Identify which cell holds the provided text, then report its (X, Y) central coordinate. 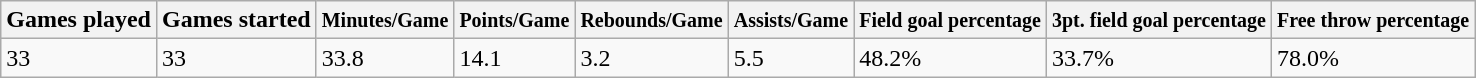
78.0% (1372, 58)
3.2 (652, 58)
3pt. field goal percentage (1158, 20)
Points/Game (514, 20)
Minutes/Game (385, 20)
Field goal percentage (950, 20)
33.7% (1158, 58)
5.5 (790, 58)
Games played (79, 20)
Games started (236, 20)
48.2% (950, 58)
14.1 (514, 58)
Rebounds/Game (652, 20)
33.8 (385, 58)
Free throw percentage (1372, 20)
Assists/Game (790, 20)
